Return the [X, Y] coordinate for the center point of the cell that contains the specified text.  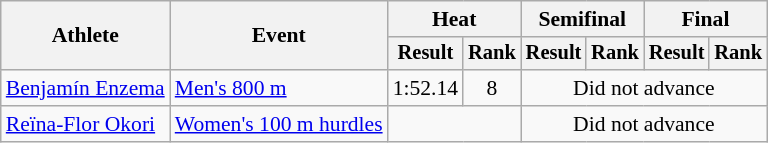
Heat [454, 19]
Women's 100 m hurdles [279, 124]
Final [706, 19]
Athlete [86, 36]
Reïna-Flor Okori [86, 124]
Event [279, 36]
1:52.14 [426, 88]
8 [492, 88]
Semifinal [582, 19]
Men's 800 m [279, 88]
Benjamín Enzema [86, 88]
